Locate the cell with the specified text and output its (X, Y) center coordinate. 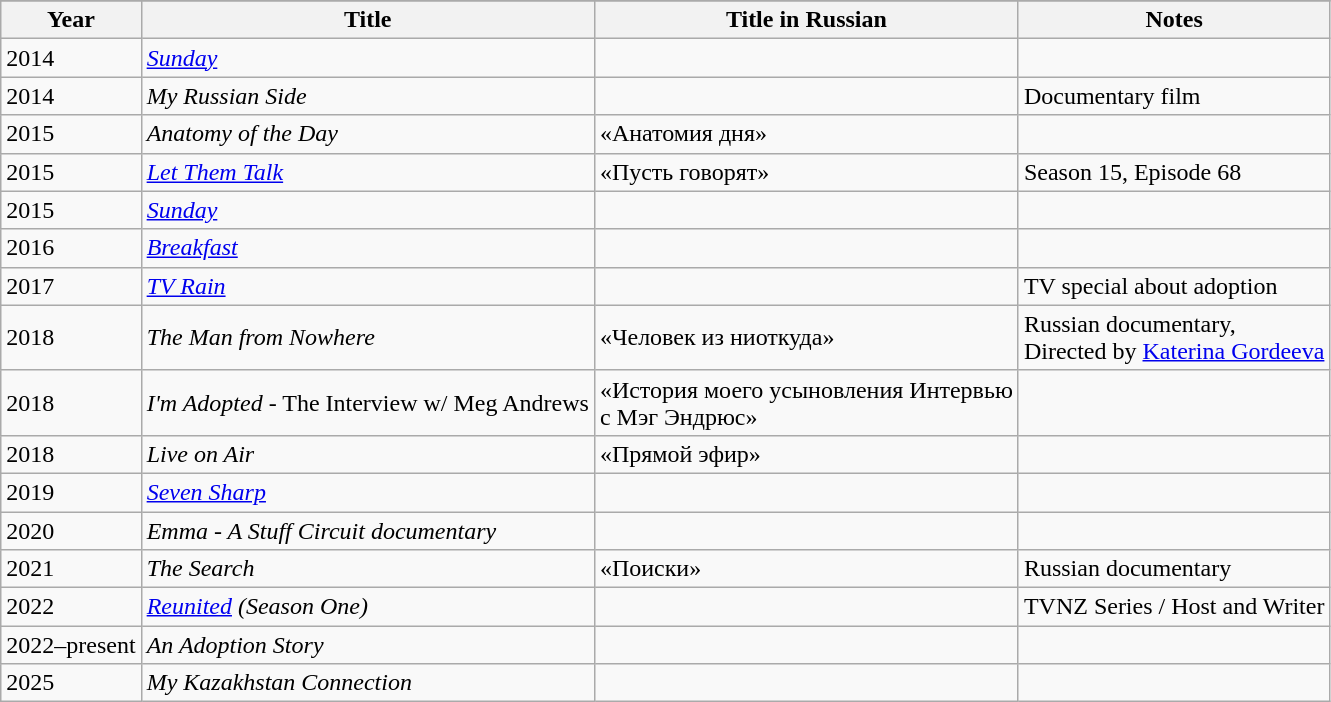
Notes (1174, 20)
2019 (71, 492)
2016 (71, 248)
Breakfast (368, 248)
2025 (71, 683)
«Анатомия дня» (806, 134)
Anatomy of the Day (368, 134)
«Человек из ниоткуда» (806, 338)
An Adoption Story (368, 645)
TVNZ Series / Host and Writer (1174, 607)
Russian documentary (1174, 569)
2022 (71, 607)
TV special about adoption (1174, 286)
The Search (368, 569)
2020 (71, 531)
Year (71, 20)
2021 (71, 569)
Title in Russian (806, 20)
TV Rain (368, 286)
Russian documentary, Directed by Katerina Gordeeva (1174, 338)
«Поиски» (806, 569)
Live on Air (368, 454)
«Прямой эфир» (806, 454)
Documentary film (1174, 96)
I'm Adopted - The Interview w/ Meg Andrews (368, 402)
Let Them Talk (368, 172)
My Kazakhstan Connection (368, 683)
Title (368, 20)
Seven Sharp (368, 492)
2022–present (71, 645)
«Пусть говорят» (806, 172)
Reunited (Season One) (368, 607)
«История моего усыновления Интервьюс Мэг Эндрюс» (806, 402)
2017 (71, 286)
Emma - A Stuff Circuit documentary (368, 531)
My Russian Side (368, 96)
Season 15, Episode 68 (1174, 172)
The Man from Nowhere (368, 338)
